Return [x, y] of the center of cell containing provided text 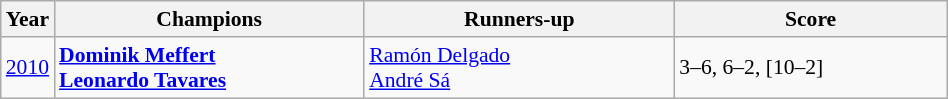
Ramón Delgado André Sá [519, 68]
Runners-up [519, 19]
Score [810, 19]
Champions [209, 19]
2010 [28, 68]
3–6, 6–2, [10–2] [810, 68]
Year [28, 19]
Dominik Meffert Leonardo Tavares [209, 68]
